From the cell containing the given text, extract its center point as [X, Y] coordinate. 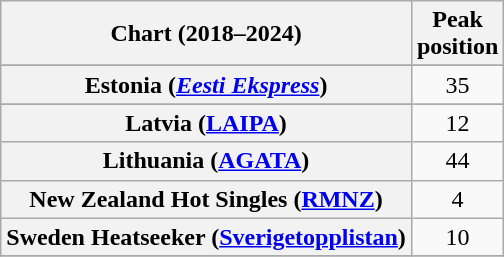
Chart (2018–2024) [206, 34]
Sweden Heatseeker (Sverigetopplistan) [206, 237]
12 [457, 123]
Estonia (Eesti Ekspress) [206, 85]
44 [457, 161]
Latvia (LAIPA) [206, 123]
10 [457, 237]
Peak position [457, 34]
Lithuania (AGATA) [206, 161]
New Zealand Hot Singles (RMNZ) [206, 199]
35 [457, 85]
4 [457, 199]
